Pinpoint the cell where the given text exists, returning its (X, Y) midpoint coordinate. 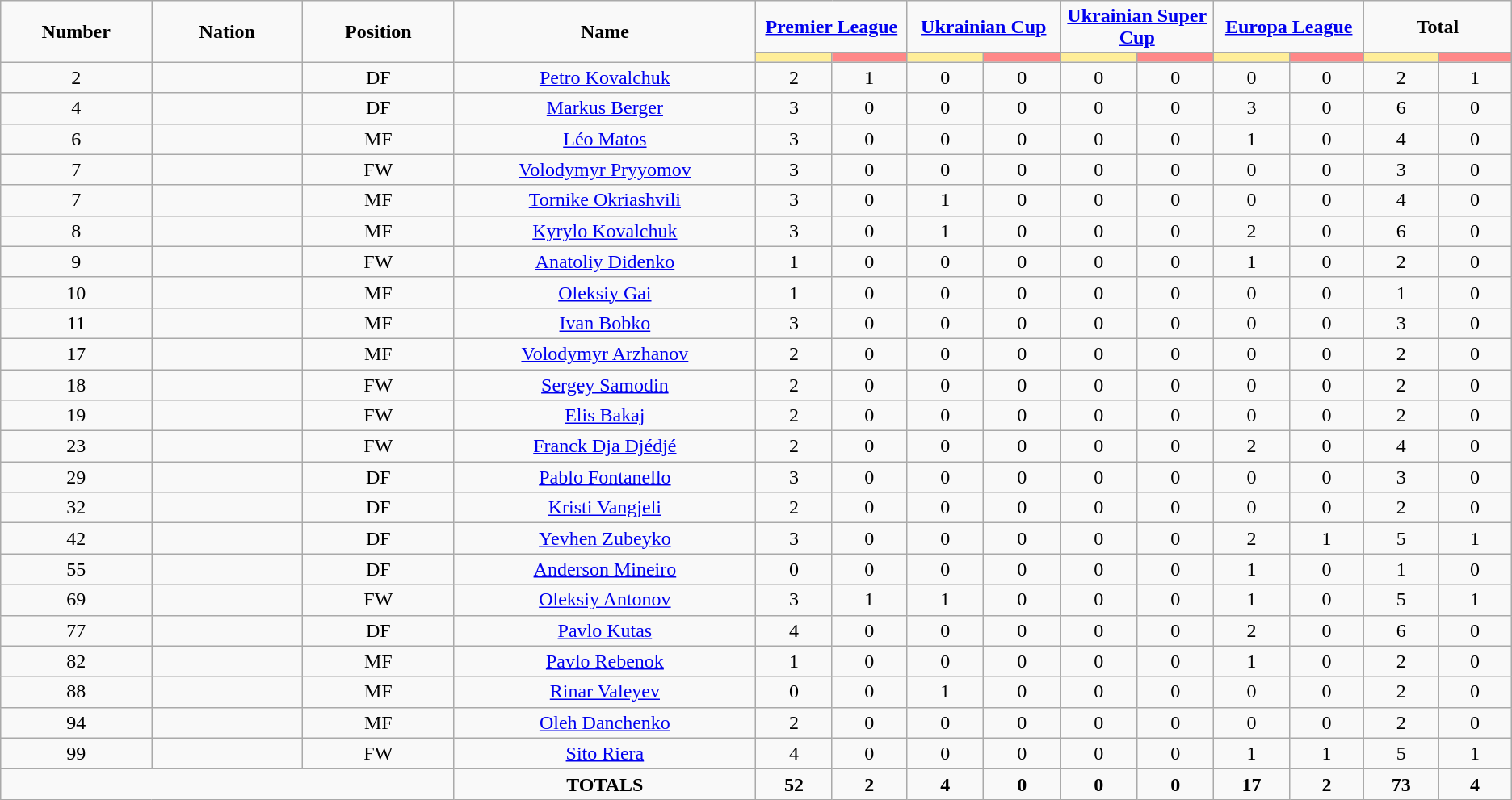
9 (76, 262)
8 (76, 231)
42 (76, 538)
11 (76, 323)
Oleksiy Gai (605, 292)
88 (76, 692)
Léo Matos (605, 139)
23 (76, 446)
18 (76, 385)
Pavlo Kutas (605, 630)
Petro Kovalchuk (605, 77)
Kristi Vangjeli (605, 508)
Oleksiy Antonov (605, 600)
82 (76, 661)
Number (76, 31)
Volodymyr Arzhanov (605, 354)
73 (1401, 784)
Tornike Okriashvili (605, 200)
32 (76, 508)
Anderson Mineiro (605, 569)
99 (76, 753)
Elis Bakaj (605, 416)
Europa League (1289, 27)
Ivan Bobko (605, 323)
Nation (228, 31)
Ukrainian Cup (984, 27)
Yevhen Zubeyko (605, 538)
Markus Berger (605, 108)
Kyrylo Kovalchuk (605, 231)
Total (1438, 27)
Sergey Samodin (605, 385)
Sito Riera (605, 753)
Franck Dja Djédjé (605, 446)
Ukrainian Super Cup (1137, 27)
29 (76, 477)
94 (76, 723)
Premier League (832, 27)
Rinar Valeyev (605, 692)
52 (794, 784)
55 (76, 569)
TOTALS (605, 784)
Position (378, 31)
Pablo Fontanello (605, 477)
Oleh Danchenko (605, 723)
77 (76, 630)
Pavlo Rebenok (605, 661)
19 (76, 416)
10 (76, 292)
Name (605, 31)
69 (76, 600)
Volodymyr Pryyomov (605, 170)
Anatoliy Didenko (605, 262)
